Search for the cell housing the specified text and yield its [x, y] center coordinate. 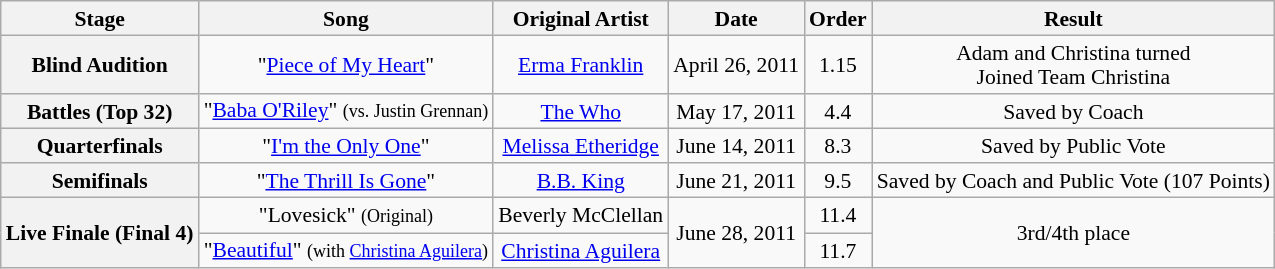
June 21, 2011 [736, 180]
Erma Franklin [580, 64]
Christina Aguilera [580, 251]
Song [346, 18]
Semifinals [100, 180]
11.4 [838, 215]
Beverly McClellan [580, 215]
B.B. King [580, 180]
1.15 [838, 64]
"Piece of My Heart" [346, 64]
Saved by Coach and Public Vote (107 Points) [1074, 180]
Stage [100, 18]
Adam and Christina turnedJoined Team Christina [1074, 64]
"Beautiful" (with Christina Aguilera) [346, 251]
Melissa Etheridge [580, 146]
Original Artist [580, 18]
Date [736, 18]
3rd/4th place [1074, 232]
Battles (Top 32) [100, 111]
"Lovesick" (Original) [346, 215]
Saved by Coach [1074, 111]
9.5 [838, 180]
Result [1074, 18]
"Baba O'Riley" (vs. Justin Grennan) [346, 111]
May 17, 2011 [736, 111]
Live Finale (Final 4) [100, 232]
April 26, 2011 [736, 64]
11.7 [838, 251]
June 14, 2011 [736, 146]
Saved by Public Vote [1074, 146]
Order [838, 18]
Quarterfinals [100, 146]
"The Thrill Is Gone" [346, 180]
Blind Audition [100, 64]
The Who [580, 111]
4.4 [838, 111]
8.3 [838, 146]
"I'm the Only One" [346, 146]
June 28, 2011 [736, 232]
